Output the (X, Y) coordinate of the center of the cell containing the given text.  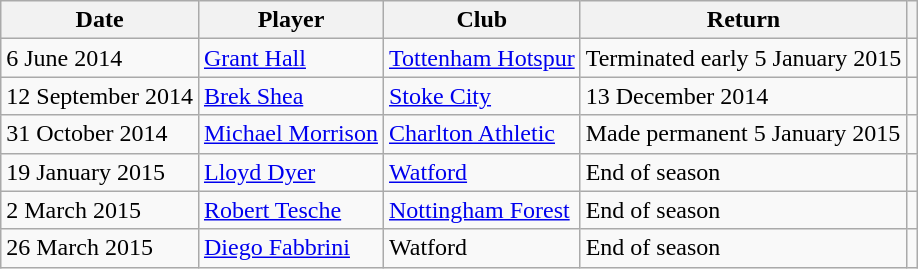
12 September 2014 (100, 96)
Charlton Athletic (482, 134)
Stoke City (482, 96)
Brek Shea (290, 96)
Tottenham Hotspur (482, 58)
Return (744, 20)
Nottingham Forest (482, 210)
Player (290, 20)
Diego Fabbrini (290, 248)
19 January 2015 (100, 172)
Michael Morrison (290, 134)
26 March 2015 (100, 248)
Made permanent 5 January 2015 (744, 134)
Lloyd Dyer (290, 172)
Robert Tesche (290, 210)
Club (482, 20)
Grant Hall (290, 58)
13 December 2014 (744, 96)
31 October 2014 (100, 134)
Date (100, 20)
2 March 2015 (100, 210)
6 June 2014 (100, 58)
Terminated early 5 January 2015 (744, 58)
